Determine the [X, Y] coordinate at the center of the cell enclosing the given text.  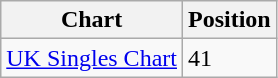
Position [229, 20]
41 [229, 58]
UK Singles Chart [92, 58]
Chart [92, 20]
